Extract the [x, y] coordinate from the center of the cell holding the provided text.  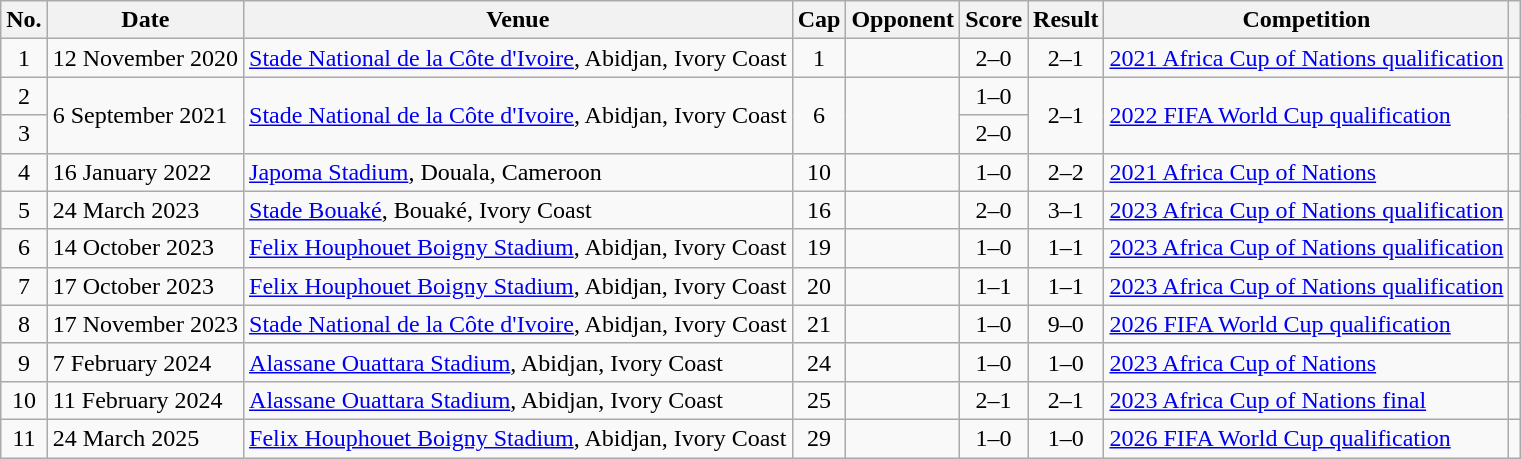
16 January 2022 [145, 172]
2021 Africa Cup of Nations [1306, 172]
Stade Bouaké, Bouaké, Ivory Coast [518, 210]
3–1 [1066, 210]
2023 Africa Cup of Nations [1306, 362]
3 [24, 134]
8 [24, 324]
Competition [1306, 20]
25 [819, 400]
4 [24, 172]
Japoma Stadium, Douala, Cameroon [518, 172]
14 October 2023 [145, 248]
20 [819, 286]
Score [994, 20]
17 November 2023 [145, 324]
5 [24, 210]
7 February 2024 [145, 362]
2021 Africa Cup of Nations qualification [1306, 58]
Date [145, 20]
2–2 [1066, 172]
2023 Africa Cup of Nations final [1306, 400]
16 [819, 210]
11 [24, 438]
29 [819, 438]
2022 FIFA World Cup qualification [1306, 115]
17 October 2023 [145, 286]
24 March 2023 [145, 210]
24 March 2025 [145, 438]
Opponent [903, 20]
No. [24, 20]
9 [24, 362]
11 February 2024 [145, 400]
21 [819, 324]
24 [819, 362]
19 [819, 248]
Result [1066, 20]
6 September 2021 [145, 115]
Cap [819, 20]
2 [24, 96]
7 [24, 286]
Venue [518, 20]
9–0 [1066, 324]
12 November 2020 [145, 58]
